Scan for the cell matching the given text and deliver its (x, y) coordinate at center. 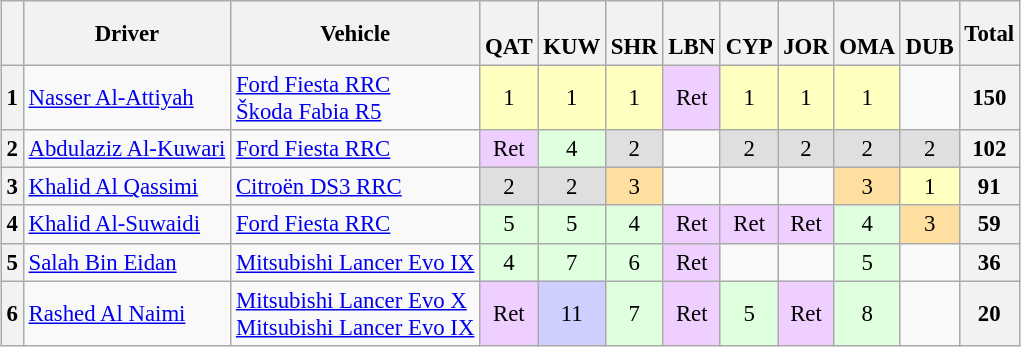
Mitsubishi Lancer Evo IX (356, 262)
LBN (692, 34)
Mitsubishi Lancer Evo XMitsubishi Lancer Evo IX (356, 314)
Abdulaziz Al-Kuwari (126, 149)
CYP (748, 34)
91 (989, 187)
JOR (806, 34)
Khalid Al Qassimi (126, 187)
Vehicle (356, 34)
8 (867, 314)
Rashed Al Naimi (126, 314)
Ford Fiesta RRCŠkoda Fabia R5 (356, 98)
Citroën DS3 RRC (356, 187)
SHR (634, 34)
Total (989, 34)
59 (989, 224)
DUB (930, 34)
Nasser Al-Attiyah (126, 98)
OMA (867, 34)
11 (572, 314)
Khalid Al-Suwaidi (126, 224)
KUW (572, 34)
Salah Bin Eidan (126, 262)
102 (989, 149)
150 (989, 98)
20 (989, 314)
Driver (126, 34)
QAT (509, 34)
36 (989, 262)
